From the cell containing the given text, extract its center point as [x, y] coordinate. 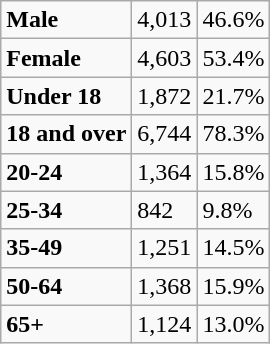
65+ [66, 324]
1,364 [164, 172]
842 [164, 210]
20-24 [66, 172]
1,124 [164, 324]
4,013 [164, 20]
35-49 [66, 248]
Female [66, 58]
15.9% [234, 286]
50-64 [66, 286]
Under 18 [66, 96]
1,368 [164, 286]
78.3% [234, 134]
53.4% [234, 58]
21.7% [234, 96]
1,251 [164, 248]
4,603 [164, 58]
18 and over [66, 134]
25-34 [66, 210]
46.6% [234, 20]
9.8% [234, 210]
1,872 [164, 96]
6,744 [164, 134]
Male [66, 20]
14.5% [234, 248]
15.8% [234, 172]
13.0% [234, 324]
